Scan for the cell matching the given text and deliver its [X, Y] coordinate at center. 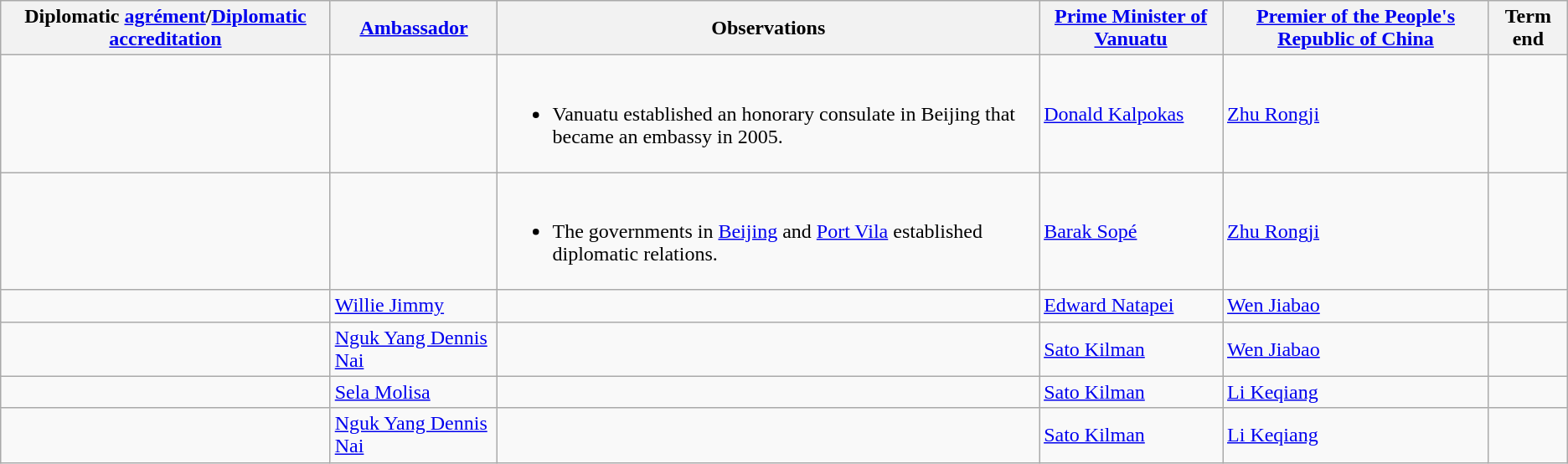
Sela Molisa [414, 392]
Ambassador [414, 28]
Vanuatu established an honorary consulate in Beijing that became an embassy in 2005. [769, 114]
Prime Minister of Vanuatu [1131, 28]
Willie Jimmy [414, 306]
Donald Kalpokas [1131, 114]
Term end [1528, 28]
The governments in Beijing and Port Vila established diplomatic relations. [769, 231]
Observations [769, 28]
Premier of the People's Republic of China [1356, 28]
Edward Natapei [1131, 306]
Diplomatic agrément/Diplomatic accreditation [166, 28]
Barak Sopé [1131, 231]
